Extract the (X, Y) coordinate from the center of the cell holding the provided text.  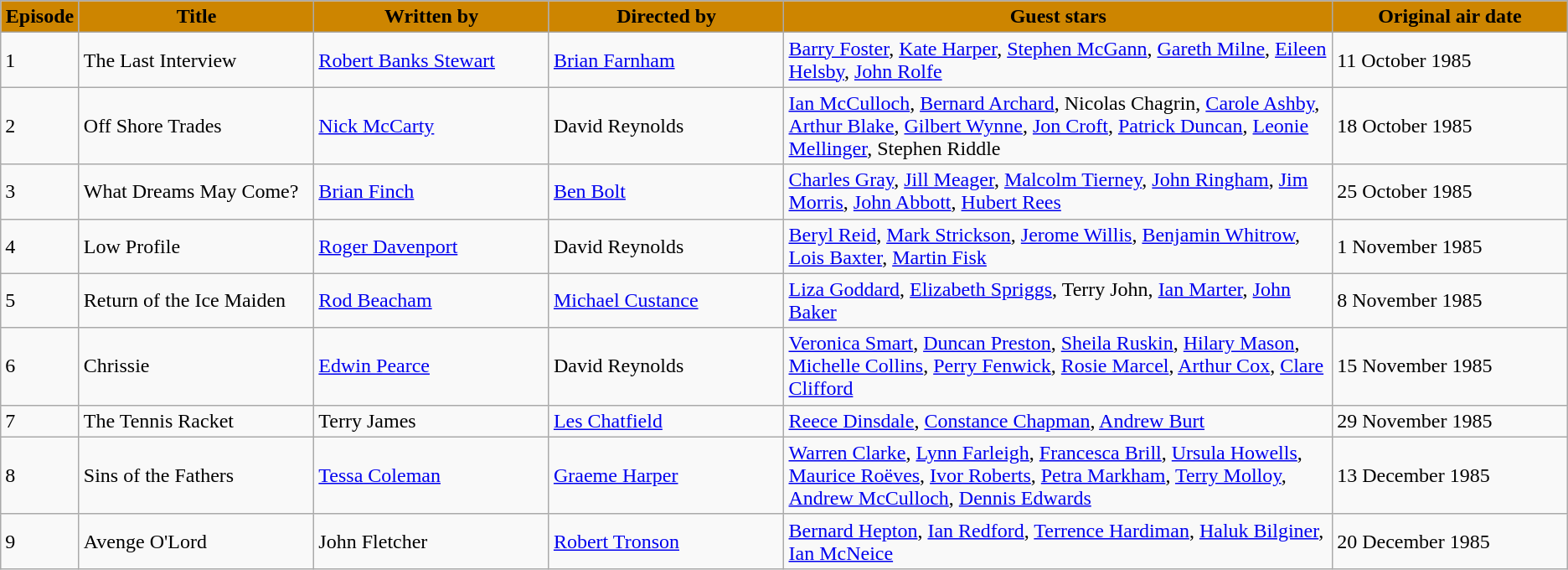
1 (40, 60)
The Tennis Racket (196, 421)
The Last Interview (196, 60)
20 December 1985 (1451, 541)
1 November 1985 (1451, 246)
Graeme Harper (667, 475)
Episode (40, 17)
Brian Farnham (667, 60)
29 November 1985 (1451, 421)
Directed by (667, 17)
Title (196, 17)
3 (40, 191)
25 October 1985 (1451, 191)
Ben Bolt (667, 191)
Robert Banks Stewart (432, 60)
2 (40, 126)
What Dreams May Come? (196, 191)
Reece Dinsdale, Constance Chapman, Andrew Burt (1059, 421)
Brian Finch (432, 191)
9 (40, 541)
15 November 1985 (1451, 366)
Charles Gray, Jill Meager, Malcolm Tierney, John Ringham, Jim Morris, John Abbott, Hubert Rees (1059, 191)
Rod Beacham (432, 300)
13 December 1985 (1451, 475)
Michael Custance (667, 300)
18 October 1985 (1451, 126)
5 (40, 300)
Roger Davenport (432, 246)
Guest stars (1059, 17)
Barry Foster, Kate Harper, Stephen McGann, Gareth Milne, Eileen Helsby, John Rolfe (1059, 60)
6 (40, 366)
Off Shore Trades (196, 126)
Robert Tronson (667, 541)
Veronica Smart, Duncan Preston, Sheila Ruskin, Hilary Mason, Michelle Collins, Perry Fenwick, Rosie Marcel, Arthur Cox, Clare Clifford (1059, 366)
Original air date (1451, 17)
11 October 1985 (1451, 60)
Terry James (432, 421)
Bernard Hepton, Ian Redford, Terrence Hardiman, Haluk Bilginer, Ian McNeice (1059, 541)
Beryl Reid, Mark Strickson, Jerome Willis, Benjamin Whitrow, Lois Baxter, Martin Fisk (1059, 246)
8 (40, 475)
Edwin Pearce (432, 366)
Tessa Coleman (432, 475)
Written by (432, 17)
Sins of the Fathers (196, 475)
Nick McCarty (432, 126)
Liza Goddard, Elizabeth Spriggs, Terry John, Ian Marter, John Baker (1059, 300)
7 (40, 421)
Les Chatfield (667, 421)
8 November 1985 (1451, 300)
4 (40, 246)
Return of the Ice Maiden (196, 300)
John Fletcher (432, 541)
Low Profile (196, 246)
Chrissie (196, 366)
Avenge O'Lord (196, 541)
